Detect which cell encompasses the target text, then output its (x, y) center coordinate. 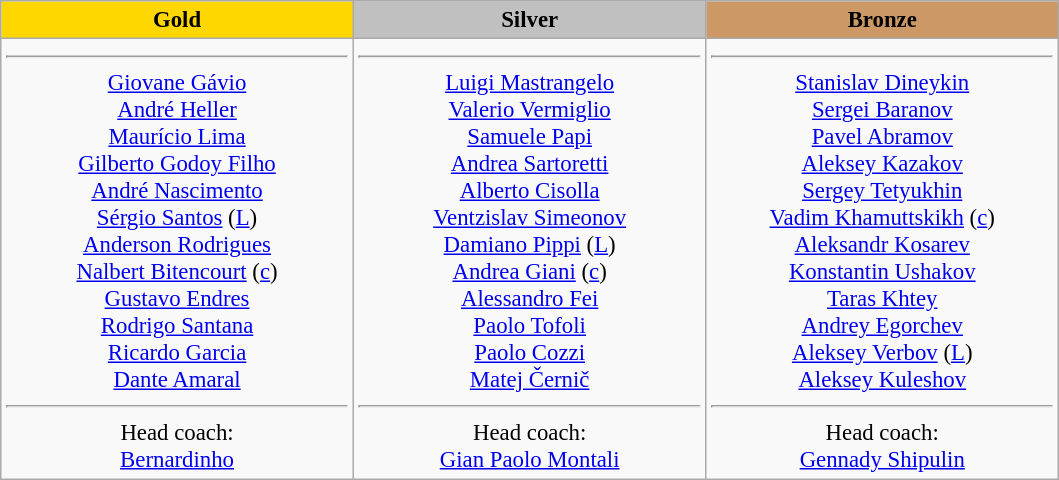
Bronze (882, 20)
Gold (178, 20)
Silver (530, 20)
